Detect which cell encompasses the target text, then output its (X, Y) center coordinate. 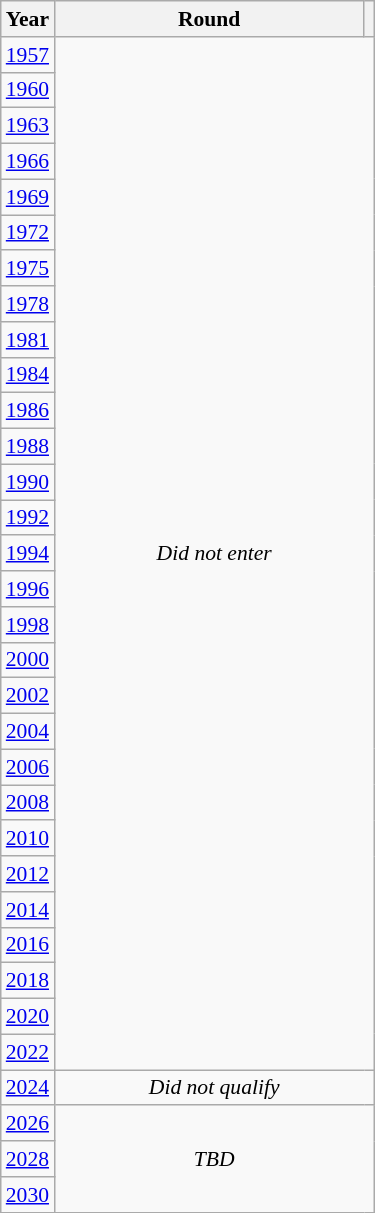
1988 (28, 447)
2026 (28, 1124)
2020 (28, 1017)
2014 (28, 910)
1975 (28, 269)
2000 (28, 660)
2012 (28, 874)
2004 (28, 732)
Round (209, 19)
1986 (28, 411)
2010 (28, 839)
2018 (28, 981)
1998 (28, 625)
Did not qualify (214, 1088)
2006 (28, 767)
1960 (28, 90)
2016 (28, 945)
1996 (28, 589)
1978 (28, 304)
1969 (28, 197)
1984 (28, 375)
2024 (28, 1088)
1957 (28, 55)
TBD (214, 1160)
1990 (28, 482)
1981 (28, 340)
2008 (28, 803)
1966 (28, 162)
2030 (28, 1195)
2022 (28, 1052)
2002 (28, 696)
Did not enter (214, 554)
1994 (28, 554)
1992 (28, 518)
Year (28, 19)
1963 (28, 126)
1972 (28, 233)
2028 (28, 1159)
